Scan for the cell matching the given text and deliver its [X, Y] coordinate at center. 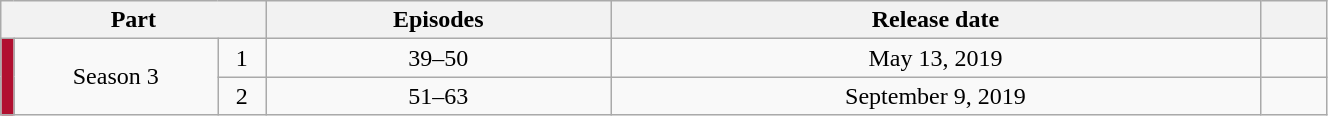
Season 3 [116, 77]
September 9, 2019 [936, 96]
Part [134, 20]
Episodes [438, 20]
51–63 [438, 96]
39–50 [438, 58]
May 13, 2019 [936, 58]
1 [242, 58]
2 [242, 96]
Release date [936, 20]
